From the cell containing the given text, extract its center point as [x, y] coordinate. 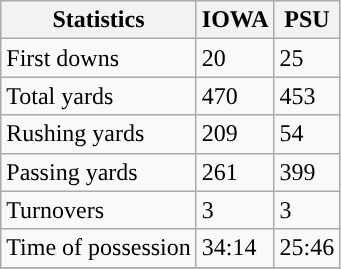
209 [235, 134]
399 [307, 172]
Turnovers [99, 210]
261 [235, 172]
25:46 [307, 248]
PSU [307, 20]
Passing yards [99, 172]
IOWA [235, 20]
25 [307, 58]
Statistics [99, 20]
First downs [99, 58]
Rushing yards [99, 134]
Total yards [99, 96]
453 [307, 96]
34:14 [235, 248]
Time of possession [99, 248]
20 [235, 58]
54 [307, 134]
470 [235, 96]
